Output the [X, Y] coordinate of the center of the cell containing the given text.  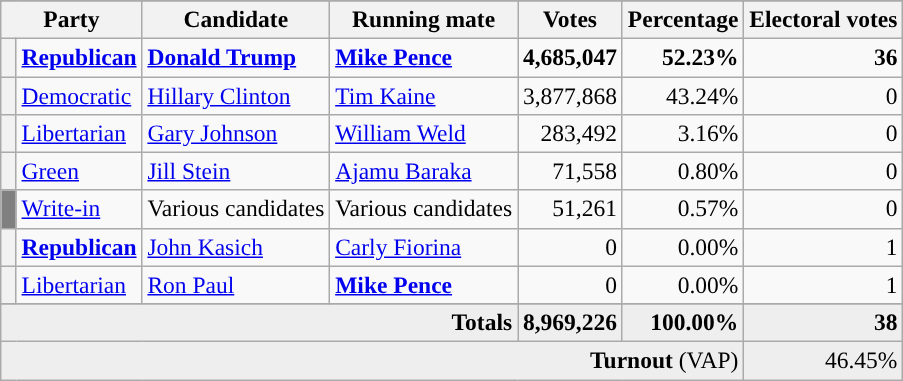
Write-in [79, 209]
8,969,226 [570, 322]
71,558 [570, 171]
Party [72, 19]
52.23% [682, 57]
283,492 [570, 133]
John Kasich [236, 247]
Running mate [424, 19]
46.45% [824, 360]
Votes [570, 19]
Gary Johnson [236, 133]
36 [824, 57]
4,685,047 [570, 57]
0.80% [682, 171]
Jill Stein [236, 171]
100.00% [682, 322]
Turnout (VAP) [372, 360]
38 [824, 322]
3,877,868 [570, 95]
Green [79, 171]
William Weld [424, 133]
Donald Trump [236, 57]
Ron Paul [236, 285]
Candidate [236, 19]
Ajamu Baraka [424, 171]
Percentage [682, 19]
51,261 [570, 209]
Electoral votes [824, 19]
Hillary Clinton [236, 95]
Carly Fiorina [424, 247]
Tim Kaine [424, 95]
Democratic [79, 95]
43.24% [682, 95]
Totals [260, 322]
0.57% [682, 209]
3.16% [682, 133]
